Search for the cell housing the specified text and yield its (x, y) center coordinate. 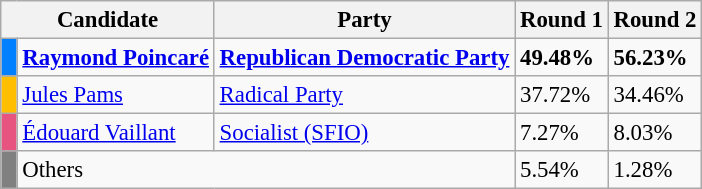
Others (266, 170)
49.48% (562, 58)
Radical Party (364, 95)
34.46% (655, 95)
7.27% (562, 133)
Round 2 (655, 20)
Candidate (108, 20)
37.72% (562, 95)
5.54% (562, 170)
8.03% (655, 133)
Jules Pams (116, 95)
Raymond Poincaré (116, 58)
Republican Democratic Party (364, 58)
1.28% (655, 170)
Party (364, 20)
Socialist (SFIO) (364, 133)
56.23% (655, 58)
Édouard Vaillant (116, 133)
Round 1 (562, 20)
